Determine the [X, Y] coordinate at the center of the cell enclosing the given text.  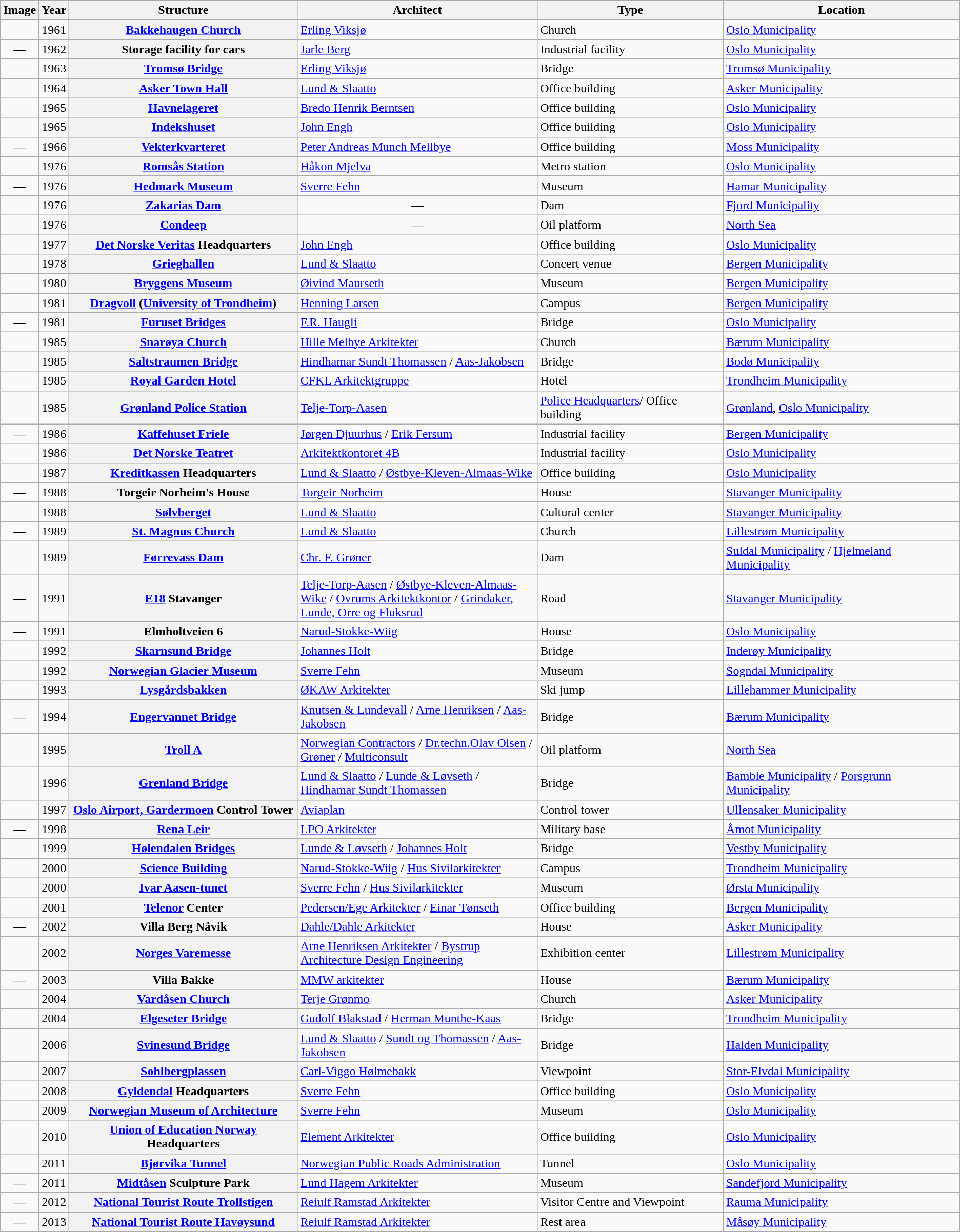
Rest area [631, 1222]
Torgeir Norheim's House [184, 492]
Lysgårdsbakken [184, 690]
Peter Andreas Munch Mellbye [417, 147]
2006 [54, 1045]
Ørsta Municipality [842, 887]
1964 [54, 88]
ØKAW Arkitekter [417, 690]
Norwegian Public Roads Administration [417, 1163]
Stor-Elvdal Municipality [842, 1072]
1962 [54, 49]
Oslo Airport, Gardermoen Control Tower [184, 810]
Bamble Municipality / Porsgrunn Municipality [842, 783]
Norwegian Glacier Museum [184, 671]
1977 [54, 245]
Royal Garden Hotel [184, 381]
Narud-Stokke-Wiig [417, 632]
Johannes Holt [417, 651]
Suldal Municipality / Hjelmeland Municipality [842, 558]
Norwegian Contractors / Dr.techn.Olav Olsen / Grøner / Multiconsult [417, 750]
Hamar Municipality [842, 186]
Terje Grønmo [417, 999]
2001 [54, 907]
National Tourist Route Havøysund [184, 1222]
Bryggens Museum [184, 284]
Moss Municipality [842, 147]
Jarle Berg [417, 49]
Condeep [184, 225]
Control tower [631, 810]
Villa Bakke [184, 980]
Dahle/Dahle Arkitekter [417, 926]
Ski jump [631, 690]
Romsås Station [184, 166]
Union of Education Norway Headquarters [184, 1137]
Øivind Maurseth [417, 284]
Grieghallen [184, 264]
Bredo Henrik Berntsen [417, 108]
Hotel [631, 381]
2008 [54, 1091]
Aviaplan [417, 810]
Sandefjord Municipality [842, 1183]
Gyldendal Headquarters [184, 1091]
2007 [54, 1072]
Engervannet Bridge [184, 717]
Rena Leir [184, 829]
Sverre Fehn / Hus Sivilarkitekter [417, 887]
CFKL Arkitektgruppe [417, 381]
Architect [417, 10]
Midtåsen Sculpture Park [184, 1183]
Havnelageret [184, 108]
Bakkehaugen Church [184, 30]
Indekshuset [184, 127]
Pedersen/Ege Arkitekter / Einar Tønseth [417, 907]
Grenland Bridge [184, 783]
Vestby Municipality [842, 849]
1999 [54, 849]
Elgeseter Bridge [184, 1019]
Type [631, 10]
Carl-Viggo Hølmebakk [417, 1072]
2012 [54, 1202]
Villa Berg Nåvik [184, 926]
Hedmark Museum [184, 186]
Lund Hagem Arkitekter [417, 1183]
Bodø Municipality [842, 361]
Jørgen Djuurhus / Erik Fersum [417, 434]
Military base [631, 829]
Svinesund Bridge [184, 1045]
Storage facility for cars [184, 49]
Structure [184, 10]
Furuset Bridges [184, 322]
Lund & Slaatto / Østbye-Kleven-Almaas-Wike [417, 473]
Gudolf Blakstad / Herman Munthe-Kaas [417, 1019]
Telje-Torp-Aasen [417, 407]
Norges Varemesse [184, 953]
Ullensaker Municipality [842, 810]
Kaffehuset Friele [184, 434]
2010 [54, 1137]
1987 [54, 473]
Elmholtveien 6 [184, 632]
Metro station [631, 166]
Cultural center [631, 512]
Lunde & Løvseth / Johannes Holt [417, 849]
Lund & Slaatto / Lunde & Løvseth / Hindhamar Sundt Thomassen [417, 783]
Vardåsen Church [184, 999]
Håkon Mjelva [417, 166]
2009 [54, 1110]
Ivar Aasen-tunet [184, 887]
Snarøya Church [184, 342]
Inderøy Municipality [842, 651]
Telenor Center [184, 907]
Åmot Municipality [842, 829]
1995 [54, 750]
St. Magnus Church [184, 531]
Lillehammer Municipality [842, 690]
Sogndal Municipality [842, 671]
Police Headquarters/ Office building [631, 407]
1996 [54, 783]
1993 [54, 690]
2003 [54, 980]
Element Arkitekter [417, 1137]
Tromsø Bridge [184, 69]
Tromsø Municipality [842, 69]
Telje-Torp-Aasen / Østbye-Kleven-Almaas-Wike / Ovrums Arkitektkontor / Grindaker, Lunde, Orre og Fluksrud [417, 598]
Visitor Centre and Viewpoint [631, 1202]
Hille Melbye Arkitekter [417, 342]
1966 [54, 147]
1978 [54, 264]
Grønland Police Station [184, 407]
Sohlbergplassen [184, 1072]
1998 [54, 829]
Saltstraumen Bridge [184, 361]
Narud-Stokke-Wiig / Hus Sivilarkitekter [417, 868]
2013 [54, 1222]
MMW arkitekter [417, 980]
Fjord Municipality [842, 205]
Concert venue [631, 264]
Kreditkassen Headquarters [184, 473]
1961 [54, 30]
Arkitektkontoret 4B [417, 453]
Det Norske Teatret [184, 453]
1997 [54, 810]
Skarnsund Bridge [184, 651]
Knutsen & Lundevall / Arne Henriksen / Aas-Jakobsen [417, 717]
Førrevass Dam [184, 558]
Hølendalen Bridges [184, 849]
Dragvoll (University of Trondheim) [184, 303]
Exhibition center [631, 953]
Viewpoint [631, 1072]
Zakarias Dam [184, 205]
Lund & Slaatto / Sundt og Thomassen / Aas-Jakobsen [417, 1045]
Henning Larsen [417, 303]
Road [631, 598]
F.R. Haugli [417, 322]
Year [54, 10]
Torgeir Norheim [417, 492]
Det Norske Veritas Headquarters [184, 245]
Norwegian Museum of Architecture [184, 1110]
Grønland, Oslo Municipality [842, 407]
Asker Town Hall [184, 88]
Vekterkvarteret [184, 147]
Science Building [184, 868]
Tunnel [631, 1163]
Halden Municipality [842, 1045]
National Tourist Route Trollstigen [184, 1202]
Location [842, 10]
1980 [54, 284]
Bjørvika Tunnel [184, 1163]
Hindhamar Sundt Thomassen / Aas-Jakobsen [417, 361]
Rauma Municipality [842, 1202]
1994 [54, 717]
Image [19, 10]
Chr. F. Grøner [417, 558]
Måsøy Municipality [842, 1222]
E18 Stavanger [184, 598]
Troll A [184, 750]
Arne Henriksen Arkitekter / Bystrup Architecture Design Engineering [417, 953]
LPO Arkitekter [417, 829]
Sølvberget [184, 512]
1963 [54, 69]
